Identify which cell holds the provided text, then report its (x, y) central coordinate. 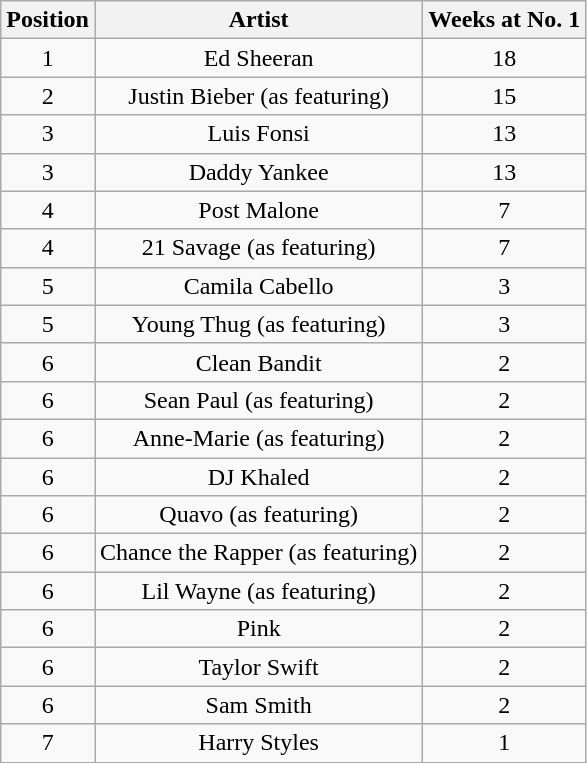
Lil Wayne (as featuring) (258, 591)
Harry Styles (258, 743)
Justin Bieber (as featuring) (258, 96)
Chance the Rapper (as featuring) (258, 553)
Artist (258, 20)
Sean Paul (as featuring) (258, 400)
Post Malone (258, 210)
Camila Cabello (258, 286)
Taylor Swift (258, 667)
Position (48, 20)
Ed Sheeran (258, 58)
Young Thug (as featuring) (258, 324)
DJ Khaled (258, 477)
Sam Smith (258, 705)
Daddy Yankee (258, 172)
Weeks at No. 1 (504, 20)
21 Savage (as featuring) (258, 248)
Quavo (as featuring) (258, 515)
15 (504, 96)
Anne-Marie (as featuring) (258, 438)
Pink (258, 629)
18 (504, 58)
Clean Bandit (258, 362)
Luis Fonsi (258, 134)
